Return the (x, y) coordinate for the center point of the cell that contains the specified text.  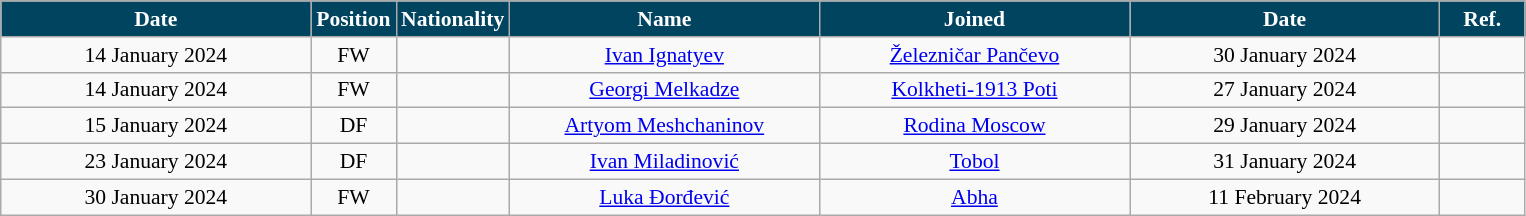
Nationality (452, 19)
Luka Đorđević (664, 197)
Ivan Ignatyev (664, 55)
15 January 2024 (156, 126)
Joined (974, 19)
Abha (974, 197)
Position (354, 19)
Tobol (974, 162)
11 February 2024 (1285, 197)
31 January 2024 (1285, 162)
Ivan Miladinović (664, 162)
Rodina Moscow (974, 126)
29 January 2024 (1285, 126)
Železničar Pančevo (974, 55)
Kolkheti-1913 Poti (974, 90)
23 January 2024 (156, 162)
27 January 2024 (1285, 90)
Georgi Melkadze (664, 90)
Artyom Meshchaninov (664, 126)
Name (664, 19)
Ref. (1482, 19)
